Locate the cell with the specified text and output its (x, y) center coordinate. 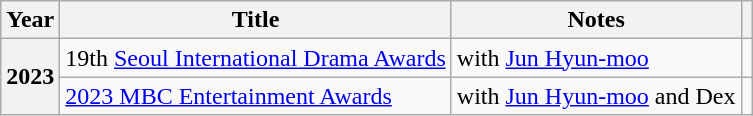
19th Seoul International Drama Awards (256, 58)
with Jun Hyun-moo (596, 58)
2023 MBC Entertainment Awards (256, 96)
Notes (596, 20)
Year (30, 20)
with Jun Hyun-moo and Dex (596, 96)
Title (256, 20)
2023 (30, 77)
